Identify which cell holds the provided text, then report its [x, y] central coordinate. 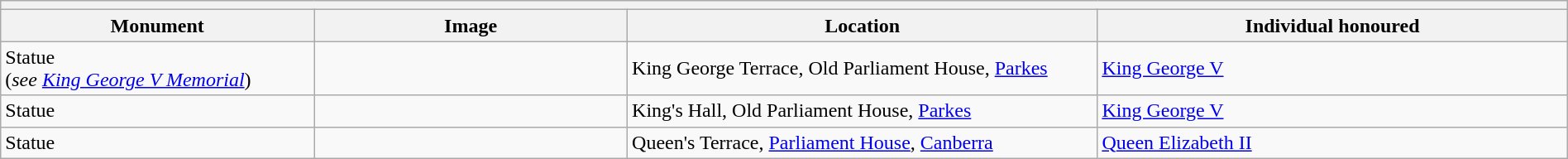
King George Terrace, Old Parliament House, Parkes [863, 68]
Queen's Terrace, Parliament House, Canberra [863, 142]
Location [863, 26]
Statue(see King George V Memorial) [157, 68]
Image [471, 26]
Monument [157, 26]
Individual honoured [1332, 26]
King's Hall, Old Parliament House, Parkes [863, 111]
Queen Elizabeth II [1332, 142]
